Extract the (X, Y) coordinate from the center of the cell holding the provided text.  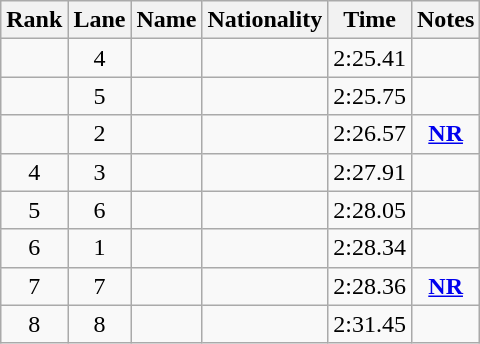
2 (100, 134)
Lane (100, 20)
2:28.05 (370, 210)
2:27.91 (370, 172)
Nationality (265, 20)
2:25.75 (370, 96)
2:31.45 (370, 324)
3 (100, 172)
Notes (445, 20)
2:26.57 (370, 134)
1 (100, 248)
Time (370, 20)
Rank (34, 20)
2:25.41 (370, 58)
Name (166, 20)
2:28.36 (370, 286)
2:28.34 (370, 248)
